Extract the [X, Y] coordinate from the center of the cell holding the provided text.  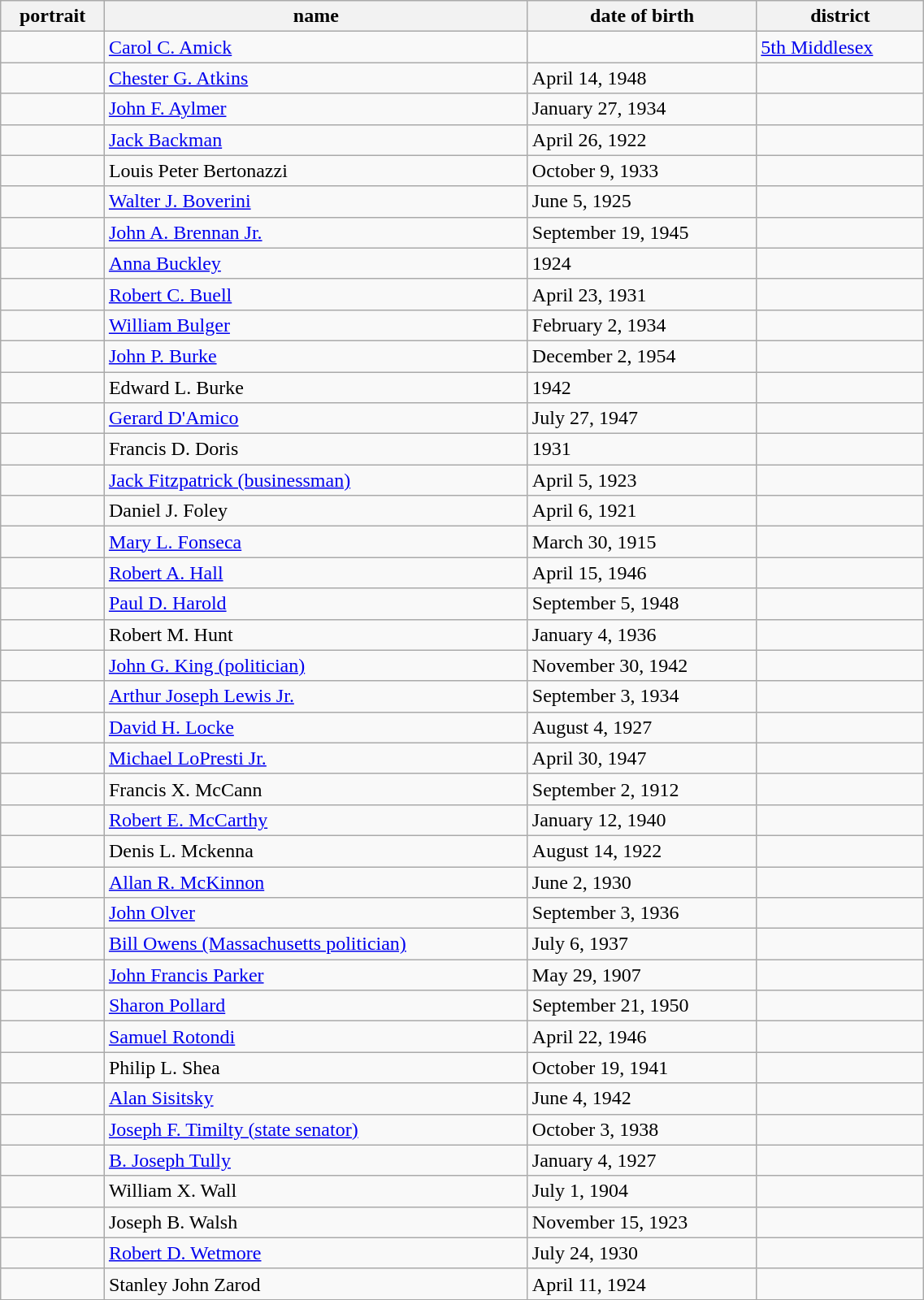
June 5, 1925 [642, 201]
Denis L. Mckenna [315, 851]
B. Joseph Tully [315, 1160]
August 4, 1927 [642, 727]
January 12, 1940 [642, 820]
John A. Brennan Jr. [315, 232]
January 4, 1927 [642, 1160]
portrait [53, 16]
Francis X. McCann [315, 789]
Carol C. Amick [315, 47]
September 21, 1950 [642, 1006]
1931 [642, 449]
April 5, 1923 [642, 480]
Robert A. Hall [315, 573]
Stanley John Zarod [315, 1284]
Jack Backman [315, 140]
July 1, 1904 [642, 1191]
April 22, 1946 [642, 1037]
John Francis Parker [315, 975]
April 14, 1948 [642, 78]
Anna Buckley [315, 263]
Francis D. Doris [315, 449]
June 4, 1942 [642, 1098]
October 9, 1933 [642, 171]
Chester G. Atkins [315, 78]
June 2, 1930 [642, 882]
Mary L. Fonseca [315, 542]
September 3, 1934 [642, 696]
Gerard D'Amico [315, 418]
Robert C. Buell [315, 294]
Joseph F. Timilty (state senator) [315, 1129]
Robert M. Hunt [315, 635]
July 27, 1947 [642, 418]
Michael LoPresti Jr. [315, 758]
July 6, 1937 [642, 944]
February 2, 1934 [642, 325]
January 27, 1934 [642, 109]
November 30, 1942 [642, 665]
May 29, 1907 [642, 975]
John F. Aylmer [315, 109]
August 14, 1922 [642, 851]
April 15, 1946 [642, 573]
Sharon Pollard [315, 1006]
March 30, 1915 [642, 542]
October 3, 1938 [642, 1129]
William Bulger [315, 325]
September 19, 1945 [642, 232]
April 30, 1947 [642, 758]
April 26, 1922 [642, 140]
April 11, 1924 [642, 1284]
1924 [642, 263]
John Olver [315, 913]
July 24, 1930 [642, 1253]
Philip L. Shea [315, 1068]
Walter J. Boverini [315, 201]
William X. Wall [315, 1191]
September 3, 1936 [642, 913]
Robert D. Wetmore [315, 1253]
5th Middlesex [840, 47]
Paul D. Harold [315, 604]
Arthur Joseph Lewis Jr. [315, 696]
October 19, 1941 [642, 1068]
April 6, 1921 [642, 511]
date of birth [642, 16]
John G. King (politician) [315, 665]
Edward L. Burke [315, 388]
Samuel Rotondi [315, 1037]
September 5, 1948 [642, 604]
John P. Burke [315, 356]
Louis Peter Bertonazzi [315, 171]
Alan Sisitsky [315, 1098]
November 15, 1923 [642, 1222]
Bill Owens (Massachusetts politician) [315, 944]
Jack Fitzpatrick (businessman) [315, 480]
district [840, 16]
April 23, 1931 [642, 294]
name [315, 16]
Joseph B. Walsh [315, 1222]
David H. Locke [315, 727]
Robert E. McCarthy [315, 820]
September 2, 1912 [642, 789]
January 4, 1936 [642, 635]
Daniel J. Foley [315, 511]
Allan R. McKinnon [315, 882]
December 2, 1954 [642, 356]
1942 [642, 388]
